For the text-containing cell, return its midpoint in [x, y] coordinate format. 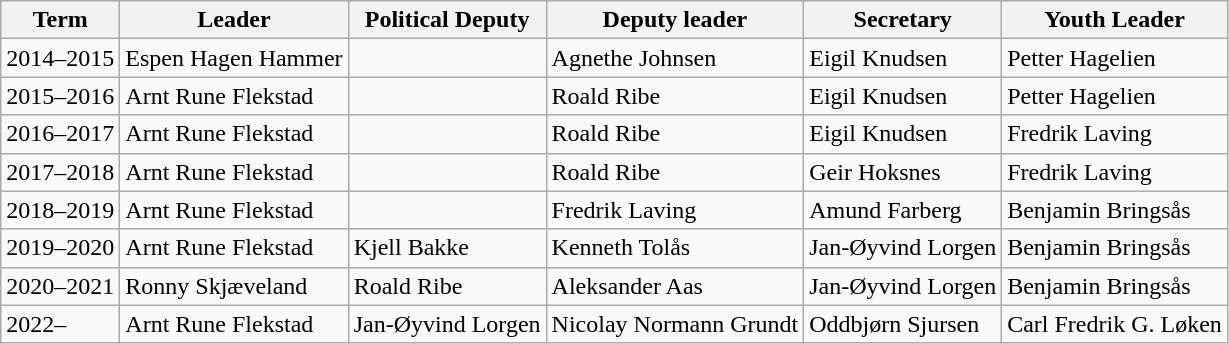
2020–2021 [60, 286]
Carl Fredrik G. Løken [1115, 324]
Secretary [903, 20]
2017–2018 [60, 172]
2016–2017 [60, 134]
Espen Hagen Hammer [234, 58]
Agnethe Johnsen [675, 58]
Deputy leader [675, 20]
Kjell Bakke [447, 248]
Geir Hoksnes [903, 172]
2014–2015 [60, 58]
Kenneth Tolås [675, 248]
2019–2020 [60, 248]
2015–2016 [60, 96]
Aleksander Aas [675, 286]
Youth Leader [1115, 20]
Amund Farberg [903, 210]
Political Deputy [447, 20]
Term [60, 20]
Leader [234, 20]
2018–2019 [60, 210]
Oddbjørn Sjursen [903, 324]
Nicolay Normann Grundt [675, 324]
2022– [60, 324]
Ronny Skjæveland [234, 286]
